Extract the [x, y] coordinate from the center of the cell holding the provided text.  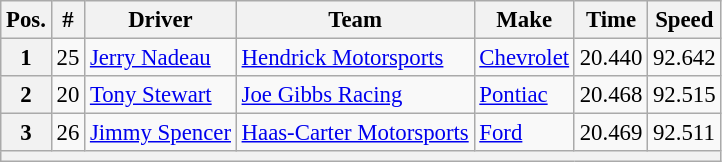
# [68, 20]
Team [355, 20]
Make [524, 20]
Pos. [26, 20]
Jerry Nadeau [161, 58]
Ford [524, 133]
Driver [161, 20]
Jimmy Spencer [161, 133]
Speed [684, 20]
92.511 [684, 133]
3 [26, 133]
Chevrolet [524, 58]
Joe Gibbs Racing [355, 95]
20 [68, 95]
Tony Stewart [161, 95]
92.642 [684, 58]
20.468 [610, 95]
Pontiac [524, 95]
20.469 [610, 133]
92.515 [684, 95]
Hendrick Motorsports [355, 58]
Time [610, 20]
Haas-Carter Motorsports [355, 133]
2 [26, 95]
25 [68, 58]
1 [26, 58]
26 [68, 133]
20.440 [610, 58]
